Return [x, y] of the center of cell containing provided text 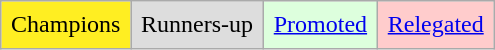
Champions [66, 25]
Promoted [320, 25]
Relegated [436, 25]
Runners-up [198, 25]
